Capture the cell that displays the provided text and extract its [X, Y] central coordinate. 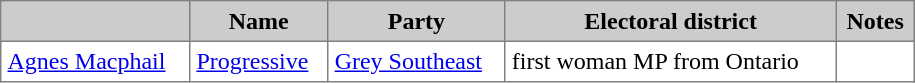
Grey Southeast [416, 61]
Agnes Macphail [96, 61]
first woman MP from Ontario [670, 61]
Notes [875, 21]
Name [259, 21]
Party [416, 21]
Electoral district [670, 21]
Progressive [259, 61]
